Scan for the cell matching the given text and deliver its [X, Y] coordinate at center. 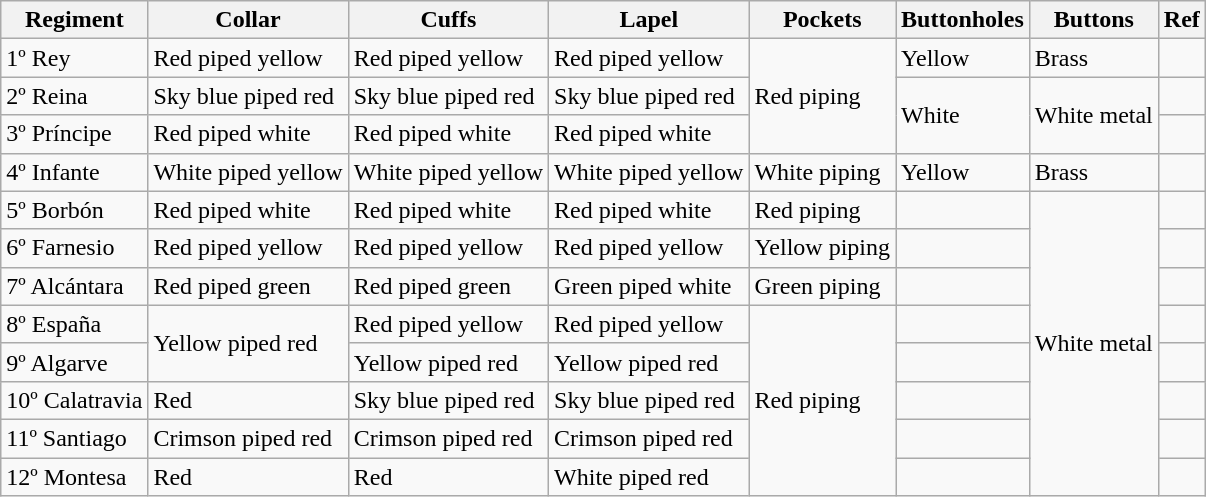
10º Calatravia [74, 400]
12º Montesa [74, 477]
2º Reina [74, 96]
White [963, 115]
Green piped white [649, 286]
White piping [822, 172]
Collar [248, 20]
Buttonholes [963, 20]
White piped red [649, 477]
Yellow piping [822, 248]
8º España [74, 324]
1º Rey [74, 58]
3º Príncipe [74, 134]
5º Borbón [74, 210]
6º Farnesio [74, 248]
Pockets [822, 20]
Cuffs [448, 20]
Lapel [649, 20]
Ref [1182, 20]
Buttons [1094, 20]
9º Algarve [74, 362]
Green piping [822, 286]
7º Alcántara [74, 286]
4º Infante [74, 172]
11º Santiago [74, 438]
Regiment [74, 20]
